Search for the cell housing the specified text and yield its (X, Y) center coordinate. 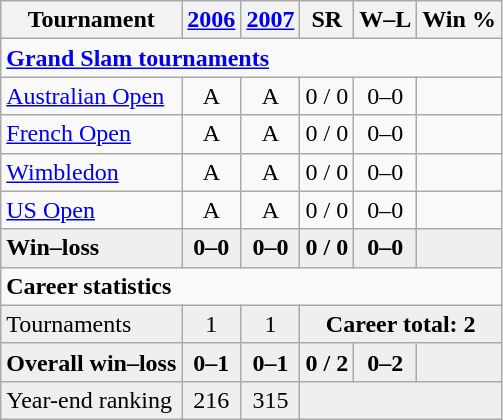
Tournament (92, 20)
US Open (92, 210)
Tournaments (92, 324)
Year-end ranking (92, 400)
Career statistics (252, 286)
0–2 (386, 362)
Wimbledon (92, 172)
Win–loss (92, 248)
216 (212, 400)
Career total: 2 (400, 324)
Grand Slam tournaments (252, 58)
W–L (386, 20)
2007 (270, 20)
0 / 2 (327, 362)
Overall win–loss (92, 362)
315 (270, 400)
2006 (212, 20)
French Open (92, 134)
Win % (460, 20)
Australian Open (92, 96)
SR (327, 20)
